Find where the given text appears and provide that cell's center as (X, Y) coordinate. 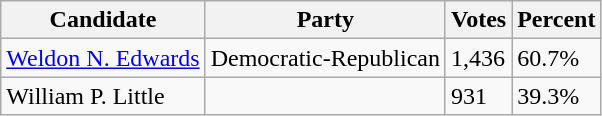
Votes (478, 20)
Party (325, 20)
1,436 (478, 58)
Candidate (103, 20)
Percent (556, 20)
60.7% (556, 58)
931 (478, 96)
William P. Little (103, 96)
39.3% (556, 96)
Weldon N. Edwards (103, 58)
Democratic-Republican (325, 58)
